Pinpoint the cell where the given text exists, returning its [x, y] midpoint coordinate. 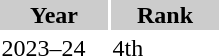
Rank [165, 15]
Year [54, 15]
